Detect which cell encompasses the target text, then output its [x, y] center coordinate. 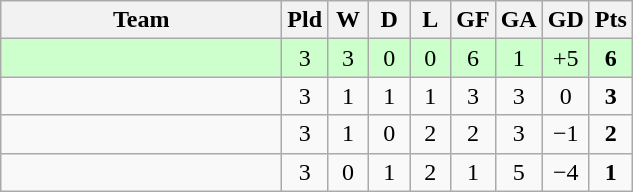
L [430, 20]
GA [518, 20]
+5 [566, 58]
5 [518, 172]
W [348, 20]
−1 [566, 134]
−4 [566, 172]
Team [142, 20]
Pld [305, 20]
GD [566, 20]
D [390, 20]
Pts [610, 20]
GF [473, 20]
